Scan for the cell matching the given text and deliver its [x, y] coordinate at center. 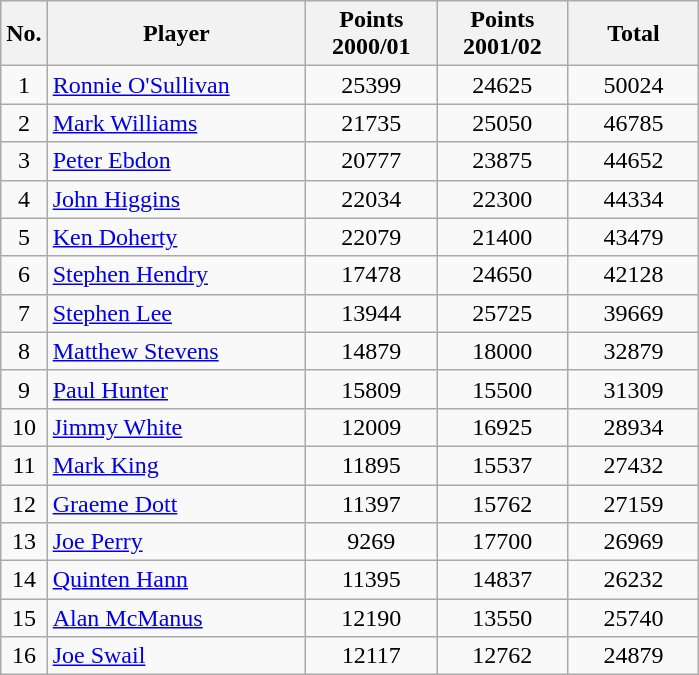
15762 [502, 503]
26232 [634, 580]
11 [24, 465]
17478 [372, 275]
39669 [634, 313]
16925 [502, 427]
25740 [634, 618]
12762 [502, 656]
Paul Hunter [176, 389]
43479 [634, 237]
11397 [372, 503]
Joe Perry [176, 542]
12009 [372, 427]
24650 [502, 275]
12190 [372, 618]
12 [24, 503]
Graeme Dott [176, 503]
20777 [372, 161]
Ronnie O'Sullivan [176, 85]
Peter Ebdon [176, 161]
25050 [502, 123]
46785 [634, 123]
15 [24, 618]
7 [24, 313]
4 [24, 199]
27432 [634, 465]
11895 [372, 465]
11395 [372, 580]
31309 [634, 389]
13550 [502, 618]
Points 2001/02 [502, 34]
John Higgins [176, 199]
12117 [372, 656]
23875 [502, 161]
13944 [372, 313]
Jimmy White [176, 427]
32879 [634, 351]
17700 [502, 542]
Quinten Hann [176, 580]
5 [24, 237]
Mark King [176, 465]
50024 [634, 85]
44652 [634, 161]
Mark Williams [176, 123]
14 [24, 580]
Alan McManus [176, 618]
Player [176, 34]
6 [24, 275]
28934 [634, 427]
2 [24, 123]
No. [24, 34]
18000 [502, 351]
25399 [372, 85]
44334 [634, 199]
14879 [372, 351]
13 [24, 542]
Total [634, 34]
15500 [502, 389]
Ken Doherty [176, 237]
9 [24, 389]
Stephen Lee [176, 313]
24879 [634, 656]
15809 [372, 389]
16 [24, 656]
8 [24, 351]
Joe Swail [176, 656]
42128 [634, 275]
1 [24, 85]
26969 [634, 542]
Matthew Stevens [176, 351]
21400 [502, 237]
3 [24, 161]
9269 [372, 542]
27159 [634, 503]
10 [24, 427]
24625 [502, 85]
22300 [502, 199]
22079 [372, 237]
Points 2000/01 [372, 34]
25725 [502, 313]
22034 [372, 199]
21735 [372, 123]
Stephen Hendry [176, 275]
15537 [502, 465]
14837 [502, 580]
